Determine the (x, y) coordinate at the center of the cell enclosing the given text.  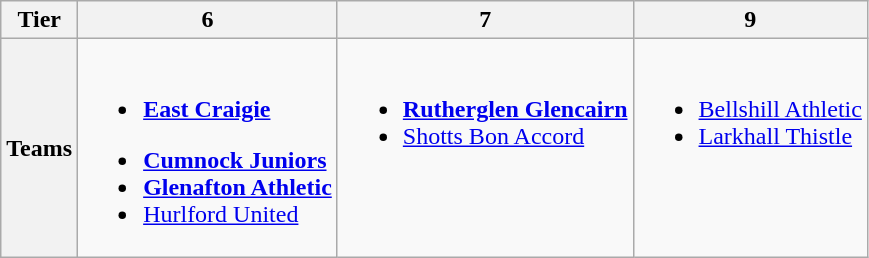
6 (208, 20)
East CraigieCumnock JuniorsGlenafton AthleticHurlford United (208, 148)
Tier (40, 20)
Bellshill AthleticLarkhall Thistle (750, 148)
Rutherglen GlencairnShotts Bon Accord (485, 148)
Teams (40, 148)
7 (485, 20)
9 (750, 20)
